Find where the given text appears and provide that cell's center as (X, Y) coordinate. 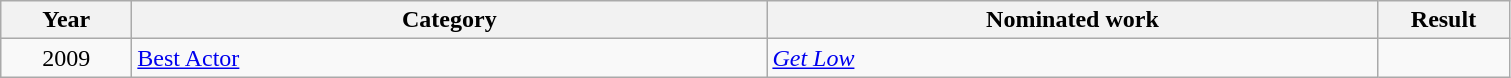
Best Actor (450, 58)
Nominated work (1072, 20)
Category (450, 20)
Year (66, 20)
Result (1444, 20)
Get Low (1072, 58)
2009 (66, 58)
